Capture the cell that displays the provided text and extract its (x, y) central coordinate. 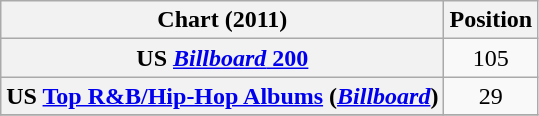
US Top R&B/Hip-Hop Albums (Billboard) (222, 96)
29 (491, 96)
105 (491, 58)
Position (491, 20)
Chart (2011) (222, 20)
US Billboard 200 (222, 58)
